Capture the cell that displays the provided text and extract its [x, y] central coordinate. 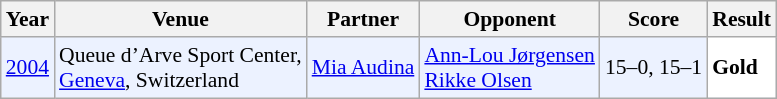
15–0, 15–1 [654, 68]
Ann-Lou Jørgensen Rikke Olsen [510, 68]
Year [28, 19]
Queue d’Arve Sport Center,Geneva, Switzerland [180, 68]
Partner [364, 19]
2004 [28, 68]
Mia Audina [364, 68]
Opponent [510, 19]
Venue [180, 19]
Score [654, 19]
Result [742, 19]
Gold [742, 68]
